Detect which cell encompasses the target text, then output its (X, Y) center coordinate. 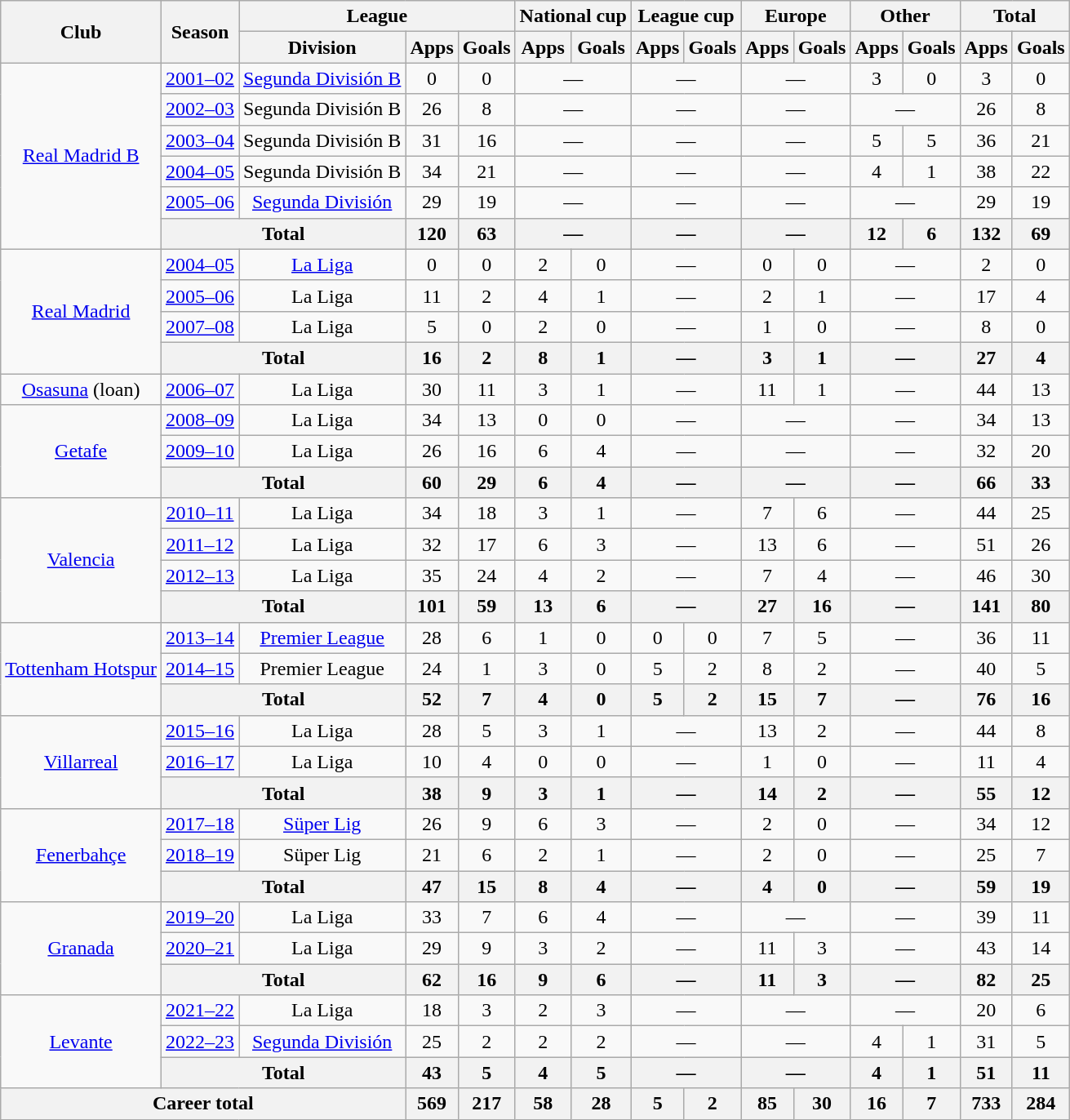
Career total (203, 1104)
2008–09 (199, 420)
2003–04 (199, 140)
10 (432, 762)
Getafe (82, 451)
80 (1041, 607)
2006–07 (199, 389)
82 (986, 980)
2016–17 (199, 762)
Division (322, 47)
101 (432, 607)
63 (486, 233)
2018–19 (199, 855)
60 (432, 482)
217 (486, 1104)
58 (543, 1104)
2022–23 (199, 1042)
141 (986, 607)
120 (432, 233)
2020–21 (199, 949)
2015–16 (199, 731)
2011–12 (199, 544)
Valencia (82, 560)
2007–08 (199, 327)
2013–14 (199, 638)
National cup (573, 16)
2001–02 (199, 78)
40 (986, 669)
Fenerbahçe (82, 855)
132 (986, 233)
Real Madrid B (82, 156)
Other (905, 16)
2009–10 (199, 451)
2010–11 (199, 513)
Granada (82, 949)
2019–20 (199, 918)
2002–03 (199, 109)
85 (767, 1104)
47 (432, 886)
Season (199, 32)
52 (432, 700)
733 (986, 1104)
569 (432, 1104)
Club (82, 32)
2012–13 (199, 576)
2021–22 (199, 1011)
69 (1041, 233)
Levante (82, 1042)
Osasuna (loan) (82, 389)
22 (1041, 171)
76 (986, 700)
Real Madrid (82, 311)
46 (986, 576)
League cup (686, 16)
2014–15 (199, 669)
55 (986, 793)
66 (986, 482)
Europe (796, 16)
2017–18 (199, 824)
35 (432, 576)
Villarreal (82, 762)
62 (432, 980)
284 (1041, 1104)
League (377, 16)
Tottenham Hotspur (82, 669)
39 (986, 918)
